Extract the (X, Y) coordinate from the center of the cell holding the provided text.  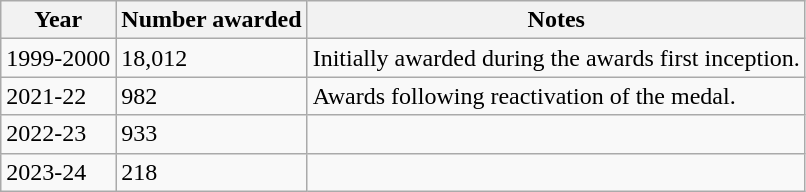
18,012 (212, 58)
Awards following reactivation of the medal. (556, 96)
1999-2000 (58, 58)
Number awarded (212, 20)
Year (58, 20)
218 (212, 172)
933 (212, 134)
2021-22 (58, 96)
2023-24 (58, 172)
982 (212, 96)
Notes (556, 20)
2022-23 (58, 134)
Initially awarded during the awards first inception. (556, 58)
